Output the [x, y] coordinate of the center of the cell containing the given text.  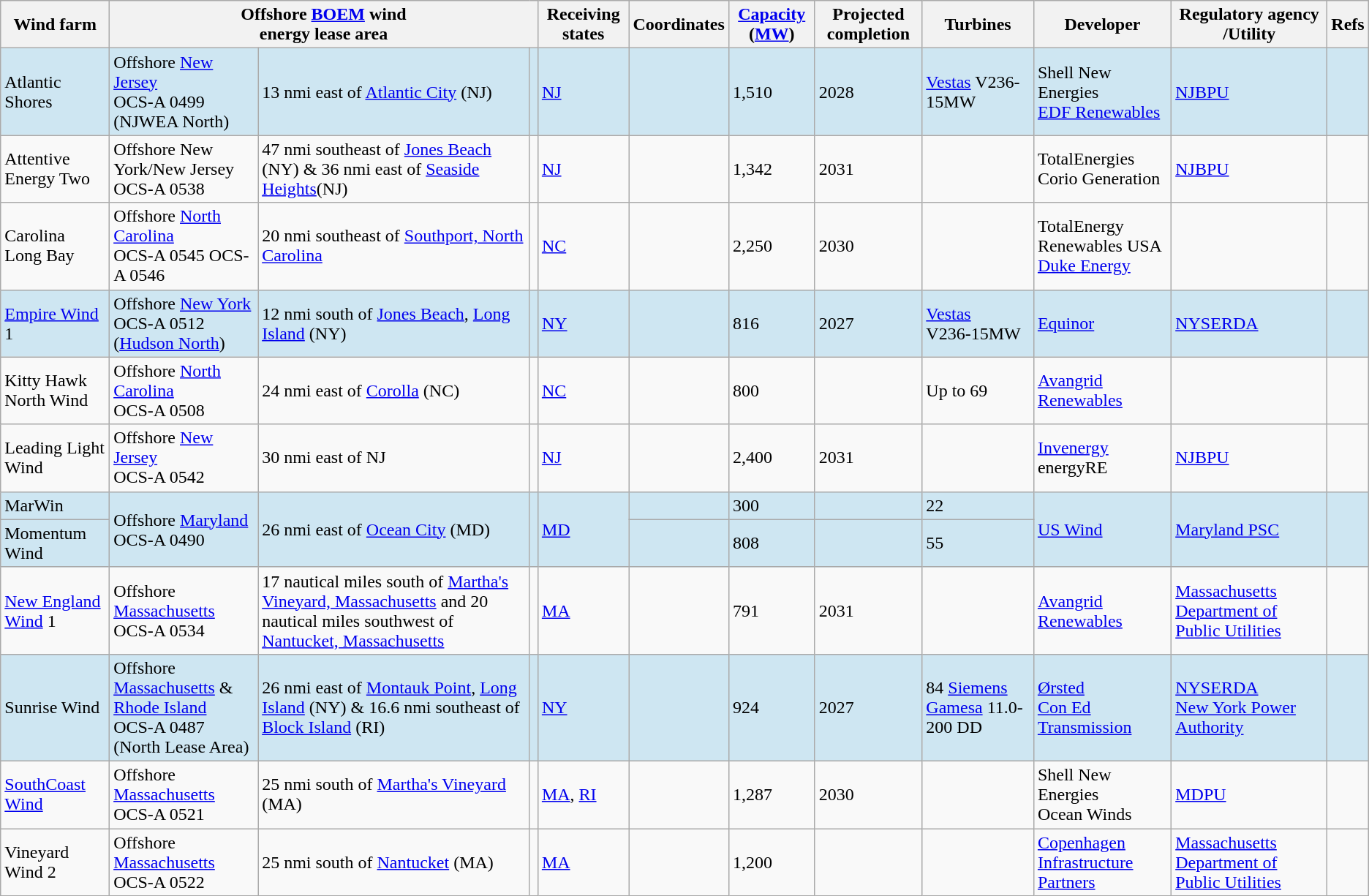
Carolina Long Bay [56, 246]
Offshore New JerseyOCS-A 0542 [184, 458]
1,200 [772, 862]
New England Wind 1 [56, 610]
Projected completion [869, 25]
Offshore North CarolinaOCS-A 0545 OCS-A 0546 [184, 246]
26 nmi east of Ocean City (MD) [394, 530]
Shell New EnergiesEDF Renewables [1102, 92]
MA, RI [584, 794]
808 [772, 543]
Offshore MassachusettsOCS-A 0534 [184, 610]
Refs [1348, 25]
Kitty Hawk North Wind [56, 391]
Offshore MassachusettsOCS-A 0522 [184, 862]
Empire Wind 1 [56, 323]
VestasV236-15MW [978, 323]
Regulatory agency/Utility [1249, 25]
Coordinates [679, 25]
MDPU [1249, 794]
2028 [869, 92]
Sunrise Wind [56, 707]
Equinor [1102, 323]
25 nmi south of Nantucket (MA) [394, 862]
Vineyard Wind 2 [56, 862]
TotalEnergiesCorio Generation [1102, 169]
MarWin [56, 505]
816 [772, 323]
1,287 [772, 794]
Up to 69 [978, 391]
SouthCoast Wind [56, 794]
Offshore New JerseyOCS-A 0499(NJWEA North) [184, 92]
NYSERDA [1249, 323]
1,342 [772, 169]
Copenhagen Infrastructure Partners [1102, 862]
300 [772, 505]
Maryland PSC [1249, 530]
Offshore New YorkOCS-A 0512(Hudson North) [184, 323]
2,250 [772, 246]
17 nautical miles south of Martha's Vineyard, Massachusetts and 20 nautical miles southwest of Nantucket, Massachusetts [394, 610]
Leading Light Wind [56, 458]
800 [772, 391]
Momentum Wind [56, 543]
InvenergyenergyRE [1102, 458]
NYSERDANew York Power Authority [1249, 707]
1,510 [772, 92]
20 nmi southeast of Southport, North Carolina [394, 246]
13 nmi east of Atlantic City (NJ) [394, 92]
84 Siemens Gamesa 11.0-200 DD [978, 707]
Offshore BOEM windenergy lease area [324, 25]
Developer [1102, 25]
Offshore MarylandOCS-A 0490 [184, 530]
Atlantic Shores [56, 92]
Attentive Energy Two [56, 169]
24 nmi east of Corolla (NC) [394, 391]
2,400 [772, 458]
Capacity (MW) [772, 25]
Offshore New York/New JerseyOCS-A 0538 [184, 169]
22 [978, 505]
MD [584, 530]
Wind farm [56, 25]
26 nmi east of Montauk Point, Long Island (NY) & 16.6 nmi southeast of Block Island (RI) [394, 707]
US Wind [1102, 530]
Shell New EnergiesOcean Winds [1102, 794]
47 nmi southeast of Jones Beach (NY) & 36 nmi east of Seaside Heights(NJ) [394, 169]
Offshore MassachusettsOCS-A 0521 [184, 794]
Turbines [978, 25]
12 nmi south of Jones Beach, Long Island (NY) [394, 323]
791 [772, 610]
ØrstedCon Ed Transmission [1102, 707]
Offshore North CarolinaOCS-A 0508 [184, 391]
TotalEnergy Renewables USADuke Energy [1102, 246]
Offshore Massachusetts & Rhode IslandOCS-A 0487 (North Lease Area) [184, 707]
924 [772, 707]
25 nmi south of Martha's Vineyard (MA) [394, 794]
Vestas V236-15MW [978, 92]
Receiving states [584, 25]
30 nmi east of NJ [394, 458]
55 [978, 543]
